From the cell containing the given text, extract its center point as [x, y] coordinate. 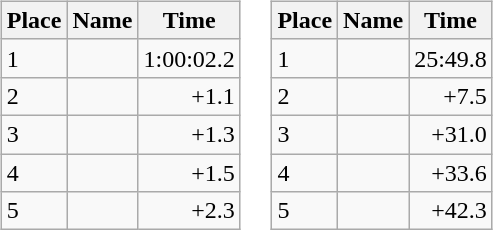
1:00:02.2 [189, 58]
+1.5 [189, 173]
+7.5 [451, 96]
+1.1 [189, 96]
+42.3 [451, 211]
+2.3 [189, 211]
25:49.8 [451, 58]
+33.6 [451, 173]
+31.0 [451, 134]
+1.3 [189, 134]
